Provide the [X, Y] coordinate of the cell's center where the given text is located.  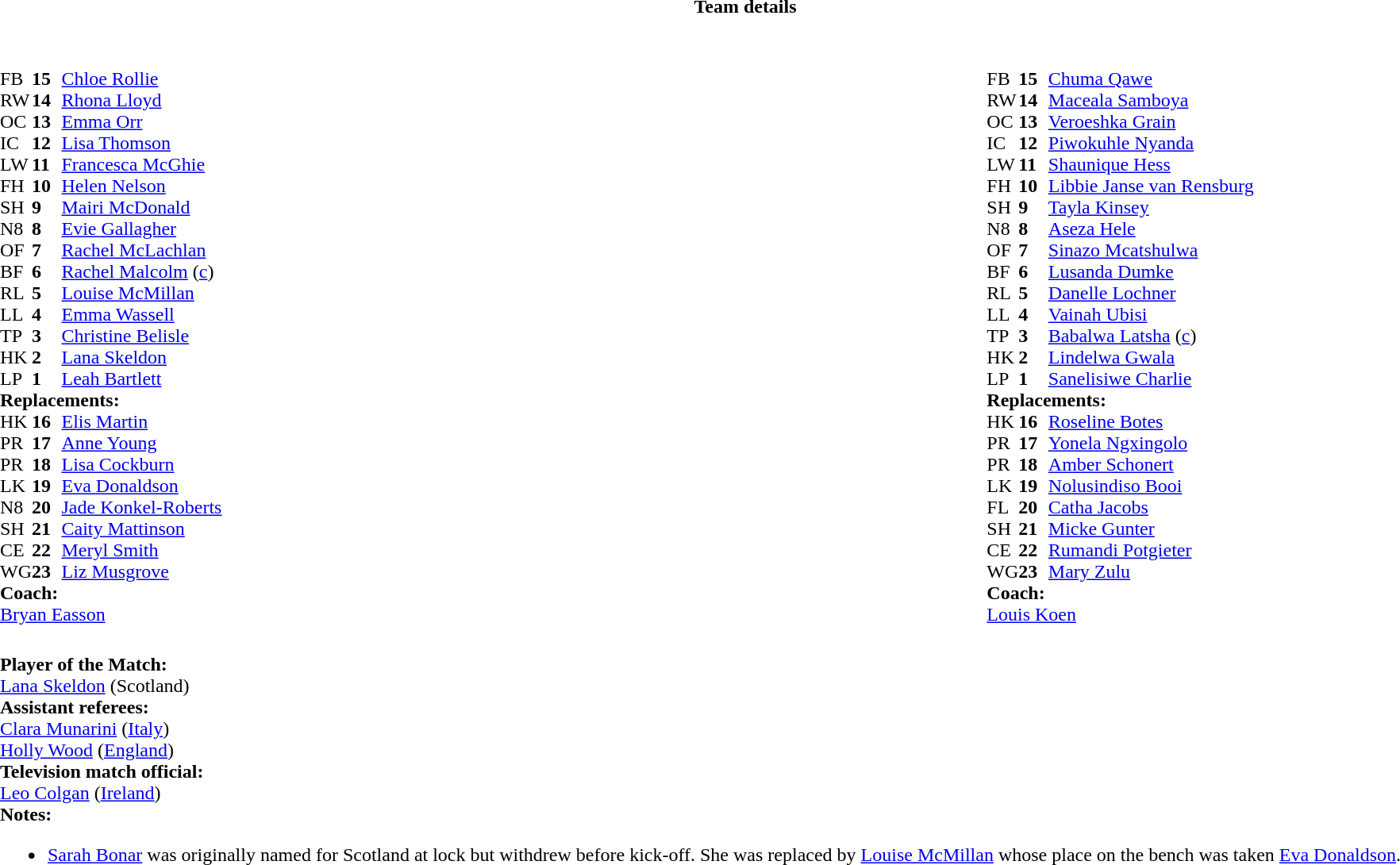
Christine Belisle [141, 336]
FL [1002, 508]
Roseline Botes [1151, 422]
Jade Konkel-Roberts [141, 508]
Caity Mattinson [141, 529]
Libbie Janse van Rensburg [1151, 186]
Francesca McGhie [141, 165]
Mary Zulu [1151, 571]
Yonela Ngxingolo [1151, 443]
Meryl Smith [141, 551]
Evie Gallagher [141, 229]
Vainah Ubisi [1151, 314]
Leah Bartlett [141, 379]
Liz Musgrove [141, 571]
Nolusindiso Booi [1151, 486]
Lisa Cockburn [141, 465]
Bryan Easson [111, 614]
Sanelisiwe Charlie [1151, 379]
Rachel Malcolm (c) [141, 271]
Elis Martin [141, 422]
Tayla Kinsey [1151, 208]
Rachel McLachlan [141, 251]
Danelle Lochner [1151, 294]
Helen Nelson [141, 186]
Eva Donaldson [141, 486]
Babalwa Latsha (c) [1151, 336]
Lisa Thomson [141, 143]
Maceala Samboya [1151, 100]
Mairi McDonald [141, 208]
Chloe Rollie [141, 79]
Piwokuhle Nyanda [1151, 143]
Rhona Lloyd [141, 100]
Louis Koen [1120, 614]
Rumandi Potgieter [1151, 551]
Louise McMillan [141, 294]
Sinazo Mcatshulwa [1151, 251]
Shaunique Hess [1151, 165]
Catha Jacobs [1151, 508]
Aseza Hele [1151, 229]
Lusanda Dumke [1151, 271]
Lindelwa Gwala [1151, 357]
Emma Wassell [141, 314]
Veroeshka Grain [1151, 122]
Anne Young [141, 443]
Lana Skeldon [141, 357]
Chuma Qawe [1151, 79]
Emma Orr [141, 122]
Amber Schonert [1151, 465]
Micke Gunter [1151, 529]
